Determine the [x, y] coordinate at the center of the cell enclosing the given text.  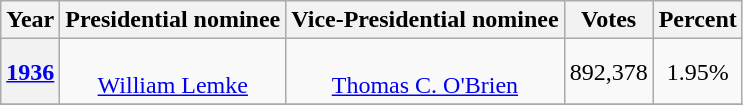
Votes [608, 20]
Year [30, 20]
892,378 [608, 72]
Presidential nominee [173, 20]
1936 [30, 72]
1.95% [698, 72]
William Lemke [173, 72]
Percent [698, 20]
Thomas C. O'Brien [425, 72]
Vice-Presidential nominee [425, 20]
